Capture the cell that displays the provided text and extract its [X, Y] central coordinate. 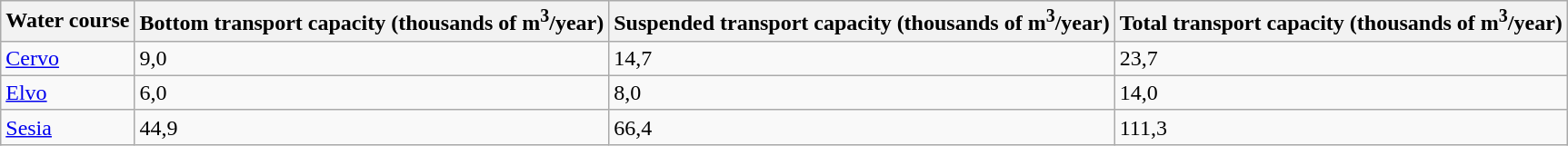
23,7 [1341, 58]
Suspended transport capacity (thousands of m3/year) [862, 22]
66,4 [862, 127]
Bottom transport capacity (thousands of m3/year) [372, 22]
111,3 [1341, 127]
Water course [67, 22]
44,9 [372, 127]
9,0 [372, 58]
14,7 [862, 58]
6,0 [372, 92]
Sesia [67, 127]
Elvo [67, 92]
14,0 [1341, 92]
Cervo [67, 58]
Total transport capacity (thousands of m3/year) [1341, 22]
8,0 [862, 92]
